Scan for the cell matching the given text and deliver its [X, Y] coordinate at center. 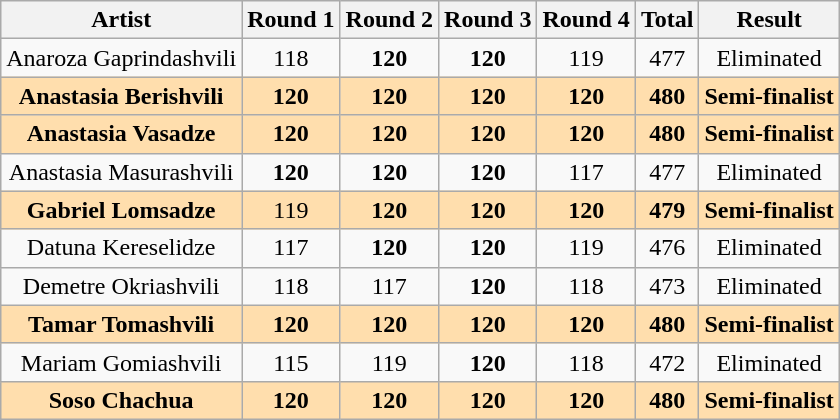
Artist [122, 20]
Datuna Kereselidze [122, 248]
476 [667, 248]
Mariam Gomiashvili [122, 362]
Round 4 [586, 20]
Round 2 [389, 20]
Anastasia Masurashvili [122, 172]
479 [667, 210]
Gabriel Lomsadze [122, 210]
Soso Chachua [122, 400]
Round 3 [488, 20]
Round 1 [291, 20]
Anastasia Vasadze [122, 134]
Tamar Tomashvili [122, 324]
473 [667, 286]
Demetre Okriashvili [122, 286]
Result [769, 20]
Anaroza Gaprindashvili [122, 58]
115 [291, 362]
472 [667, 362]
Anastasia Berishvili [122, 96]
Total [667, 20]
